Return the [x, y] coordinate for the center point of the cell that contains the specified text.  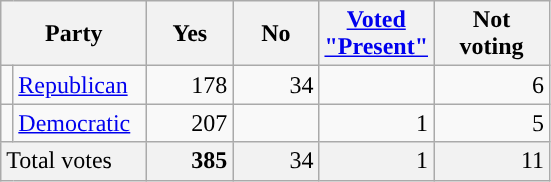
6 [492, 85]
Party [74, 34]
Democratic [80, 123]
No [276, 34]
Voted "Present" [376, 34]
Yes [190, 34]
Republican [80, 85]
5 [492, 123]
Total votes [74, 161]
178 [190, 85]
11 [492, 161]
Not voting [492, 34]
207 [190, 123]
385 [190, 161]
